Pinpoint the cell where the given text exists, returning its [X, Y] midpoint coordinate. 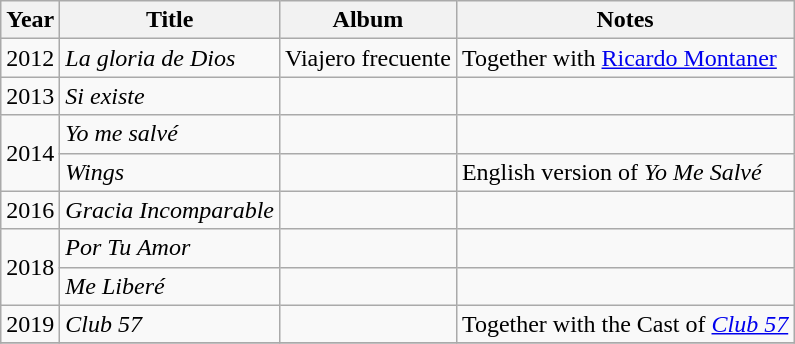
Together with the Cast of Club 57 [624, 324]
2018 [30, 267]
Wings [170, 172]
Club 57 [170, 324]
La gloria de Dios [170, 58]
Gracia Incomparable [170, 210]
Together with Ricardo Montaner [624, 58]
Title [170, 20]
2013 [30, 96]
Yo me salvé [170, 134]
2019 [30, 324]
Viajero frecuente [368, 58]
Notes [624, 20]
Por Tu Amor [170, 248]
2012 [30, 58]
Si existe [170, 96]
2016 [30, 210]
English version of Yo Me Salvé [624, 172]
2014 [30, 153]
Album [368, 20]
Me Liberé [170, 286]
Year [30, 20]
